Scan for the cell matching the given text and deliver its [X, Y] coordinate at center. 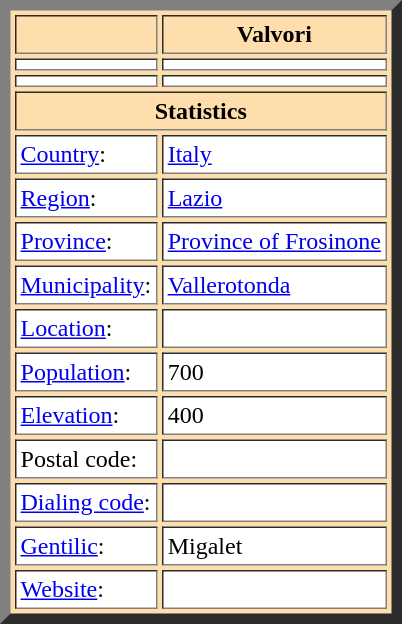
Location: [86, 328]
Valvori [274, 34]
Region: [86, 198]
Gentilic: [86, 546]
Lazio [274, 198]
Province: [86, 242]
Statistics [201, 112]
Website: [86, 590]
400 [274, 416]
Italy [274, 154]
Postal code: [86, 460]
Dialing code: [86, 502]
Migalet [274, 546]
Population: [86, 372]
700 [274, 372]
Vallerotonda [274, 286]
Municipality: [86, 286]
Country: [86, 154]
Elevation: [86, 416]
Province of Frosinone [274, 242]
